For the text-containing cell, return its midpoint in [X, Y] coordinate format. 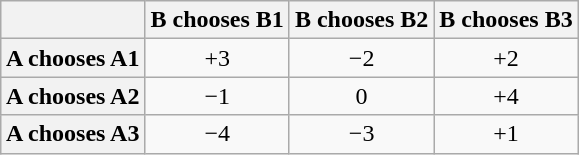
B chooses B3 [506, 20]
+3 [217, 58]
0 [361, 96]
−4 [217, 134]
B chooses B1 [217, 20]
−3 [361, 134]
A chooses A3 [73, 134]
A chooses A2 [73, 96]
+1 [506, 134]
A chooses A1 [73, 58]
+4 [506, 96]
B chooses B2 [361, 20]
+2 [506, 58]
−1 [217, 96]
−2 [361, 58]
